For the text-containing cell, return its midpoint in (X, Y) coordinate format. 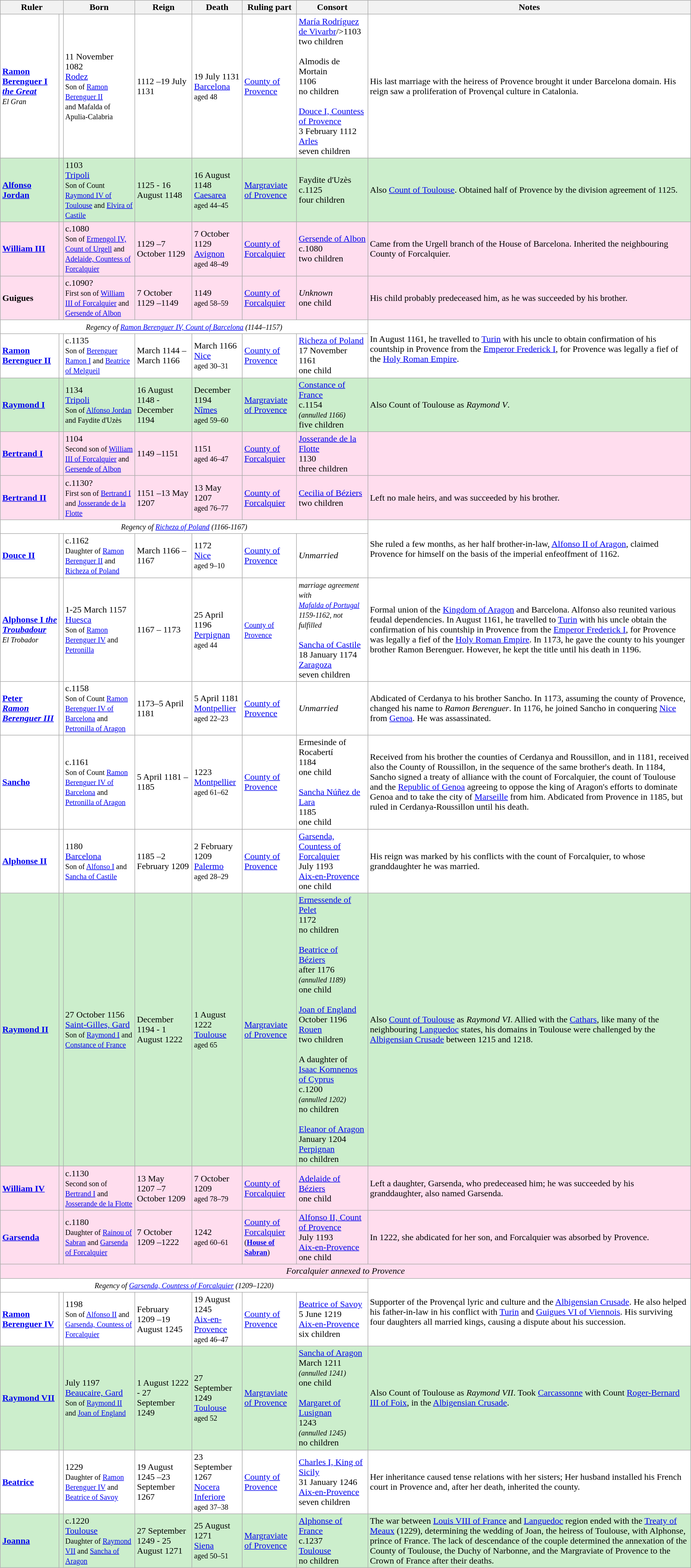
Came from the Urgell branch of the House of Barcelona. Inherited the neighbouring County of Forcalquier. (529, 249)
In 1222, she abdicated for her son, and Forcalquier was absorbed by Provence. (529, 1237)
1103TripoliSon of Count Raymond IV of Toulouse and Elvira of Castile (99, 190)
16 August 1148 - December 1194 (164, 405)
Ruling part (269, 7)
His child probably predeceased him, as he was succeeded by his brother. (529, 298)
1172Niceaged 9–10 (217, 555)
1167 – 1173 (164, 629)
Richeza of Poland17 November 1161one child (332, 356)
Born (99, 7)
c.1130Second son of Bertrand I and Josserande de la Flotte (99, 1188)
1 August 1222Toulouseaged 65 (217, 1030)
Ruler (32, 7)
July 1197Beaucaire, GardSon of Raymond II and Joan of England (99, 1398)
Ramon Berenguer II (30, 356)
Joanna (30, 1541)
1134TripoliSon of Alfonso Jordan and Faydite d'Uzès (99, 405)
February 1209 –19 August 1245 (164, 1319)
Alphonse II (30, 861)
1198Son of Alfonso II and Garsenda, Countess of Forcalquier (99, 1319)
23 September 1267Nocera Inferioreaged 37–38 (217, 1482)
1125 - 16 August 1148 (164, 190)
11 November 1082RodezSon of Ramon Berenguer IIand Mafalda of Apulia-Calabria (99, 86)
c.1090?First son of William III of Forcalquier and Gersende of Albon (99, 298)
1151aged 46–47 (217, 453)
Faydite d'Uzèsc.1125four children (332, 190)
Left a daughter, Garsenda, who predeceased him; he was succeeded by his granddaughter, also named Garsenda. (529, 1188)
1 August 1222 - 27 September 1249 (164, 1398)
Alphonse of Francec.1237Toulouseno children (332, 1541)
13 May 1207 –7 October 1209 (164, 1188)
Also Count of Toulouse as Raymond VII. Took Carcassonne with Count Roger-Bernard III of Foix, in the Albigensian Crusade. (529, 1398)
25 August 1271Sienaaged 50–51 (217, 1541)
Douce II (30, 555)
1112 –19 July 1131 (164, 86)
16 August 1148Caesareaaged 44–45 (217, 190)
7 October 1129Avignonaged 48–49 (217, 249)
1149 –1151 (164, 453)
Also Count of Toulouse. Obtained half of Provence by the division agreement of 1125. (529, 190)
Notes (529, 7)
Gersende of Albonc.1080two children (332, 249)
1104Second son of William III of Forcalquier and Gersende of Albon (99, 453)
Alfonso II, Count of ProvenceJuly 1193Aix-en-Provenceone child (332, 1237)
Consort (332, 7)
c.1135Son of Berenguer Ramon I and Beatrice of Melgueil (99, 356)
Garsenda (30, 1237)
c.1162Daughter of Ramon Berenguer II and Richeza of Poland (99, 555)
Ermesinde of Rocabertí1184one childSancha Núñez de Lara1185one child (332, 782)
5 April 1181 – 1185 (164, 782)
1229Daughter of Ramon Berenguer IV and Beatrice of Savoy (99, 1482)
Ramon Berenguer I the GreatEl Gran (30, 86)
Forcalquier annexed to Provence (345, 1271)
Sancha of AragonMarch 1211(annulled 1241)one childMargaret of Lusignan1243(annulled 1245)no children (332, 1398)
María Rodríguez de Vivarbr/>1103two childrenAlmodis de Mortain1106no childrenDouce I, Countess of Provence3 February 1112Arlesseven children (332, 86)
His last marriage with the heiress of Provence brought it under Barcelona domain. His reign saw a proliferation of Provençal culture in Catalonia. (529, 86)
7 October 1209 –1222 (164, 1237)
5 April 1181Montpellieraged 22–23 (217, 708)
c.1220ToulouseDaughter of Raymond VII and Sancha of Aragon (99, 1541)
27 September 1249 - 25 August 1271 (164, 1541)
Raymond VII (30, 1398)
December 1194Nîmesaged 59–60 (217, 405)
1-25 March 1157HuescaSon of Ramon Berenguer IV and Petronilla (99, 629)
Also Count of Toulouse as Raymond V. (529, 405)
Left no male heirs, and was succeeded by his brother. (529, 498)
Ramon Berenguer IV (30, 1319)
1173–5 April 1181 (164, 708)
Beatrice of Savoy5 June 1219Aix-en-Provencesix children (332, 1319)
25 April 1196Perpignanaged 44 (217, 629)
c.1130?First son of Bertrand I and Josserande de la Flotte (99, 498)
March 1166Niceaged 30–31 (217, 356)
His reign was marked by his conflicts with the count of Forcalquier, to whose granddaughter he was married. (529, 861)
27 September 1249Toulouseaged 52 (217, 1398)
1149aged 58–59 (217, 298)
Unknownone child (332, 298)
1129 –7 October 1129 (164, 249)
c.1080Son of Ermengol IV, Count of Urgell and Adelaide, Countess of Forcalquier (99, 249)
13 May 1207aged 76–77 (217, 498)
27 October 1156Saint-Gilles, GardSon of Raymond I and Constance of France (99, 1030)
1180BarcelonaSon of Alfonso I and Sancha of Castile (99, 861)
19 August 1245Aix-en-Provenceaged 46–47 (217, 1319)
Regency of Ramon Berenguer IV, Count of Barcelona (1144–1157) (184, 327)
Josserande de la Flotte1130three children (332, 453)
Beatrice (30, 1482)
Regency of Richeza of Poland (1166-1167) (184, 526)
March 1166 – 1167 (164, 555)
Cecilia of Bézierstwo children (332, 498)
marriage agreement withMafalda of Portugal 1159-1162, not fulfilledSancha of Castile18 January 1174Zaragozaseven children (332, 629)
Alphonse I the TroubadourEl Trobador (30, 629)
Raymond II (30, 1030)
19 July 1131Barcelonaaged 48 (217, 86)
Sancho (30, 782)
William IV (30, 1188)
Guigues (30, 298)
c.1158Son of Count Ramon Berenguer IV of Barcelona and Petronilla of Aragon (99, 708)
2 February 1209Palermoaged 28–29 (217, 861)
1242aged 60–61 (217, 1237)
7 October 1209aged 78–79 (217, 1188)
c.1180Daughter of Rainou of Sabran and Garsenda of Forcalquier (99, 1237)
1185 –2 February 1209 (164, 861)
Regency of Garsenda, Countess of Forcalquier (1209–1220) (184, 1285)
Charles I, King of Sicily31 January 1246Aix-en-Provenceseven children (332, 1482)
Death (217, 7)
c.1161Son of Count Ramon Berenguer IV of Barcelona and Petronilla of Aragon (99, 782)
Bertrand II (30, 498)
PeterRamon Berenguer III (30, 708)
County of Forcalquier(House of Sabran) (269, 1237)
December 1194 - 1 August 1222 (164, 1030)
Raymond I (30, 405)
Reign (164, 7)
1151 –13 May 1207 (164, 498)
William III (30, 249)
Garsenda, Countess of ForcalquierJuly 1193Aix-en-Provenceone child (332, 861)
Adelaide of Béziersone child (332, 1188)
1223Montpellieraged 61–62 (217, 782)
7 October 1129 –1149 (164, 298)
Constance of Francec.1154(annulled 1166)five children (332, 405)
March 1144 – March 1166 (164, 356)
19 August 1245 –23 September 1267 (164, 1482)
Bertrand I (30, 453)
Alfonso Jordan (30, 190)
